Pinpoint the cell where the given text exists, returning its [x, y] midpoint coordinate. 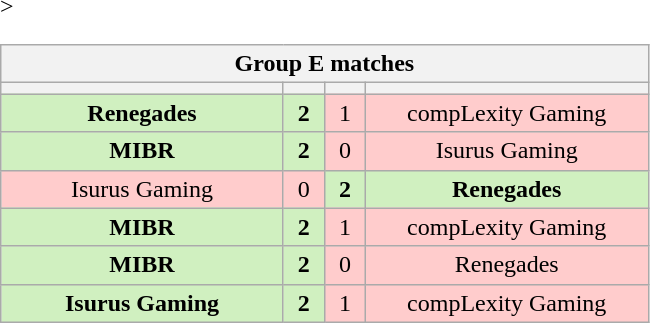
Group E matches [324, 64]
